For the text-containing cell, return its midpoint in (x, y) coordinate format. 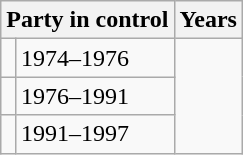
1976–1991 (94, 96)
1974–1976 (94, 58)
Years (208, 20)
1991–1997 (94, 134)
Party in control (88, 20)
